Output the (x, y) coordinate of the center of the cell containing the given text.  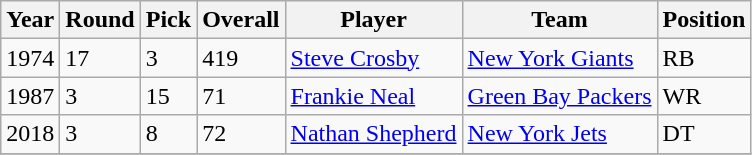
1987 (30, 96)
72 (241, 134)
71 (241, 96)
419 (241, 58)
Year (30, 20)
Frankie Neal (374, 96)
Nathan Shepherd (374, 134)
New York Giants (560, 58)
Pick (168, 20)
Overall (241, 20)
DT (704, 134)
8 (168, 134)
New York Jets (560, 134)
Round (100, 20)
2018 (30, 134)
RB (704, 58)
15 (168, 96)
Green Bay Packers (560, 96)
17 (100, 58)
1974 (30, 58)
Position (704, 20)
WR (704, 96)
Steve Crosby (374, 58)
Team (560, 20)
Player (374, 20)
